From the cell containing the given text, extract its center point as [X, Y] coordinate. 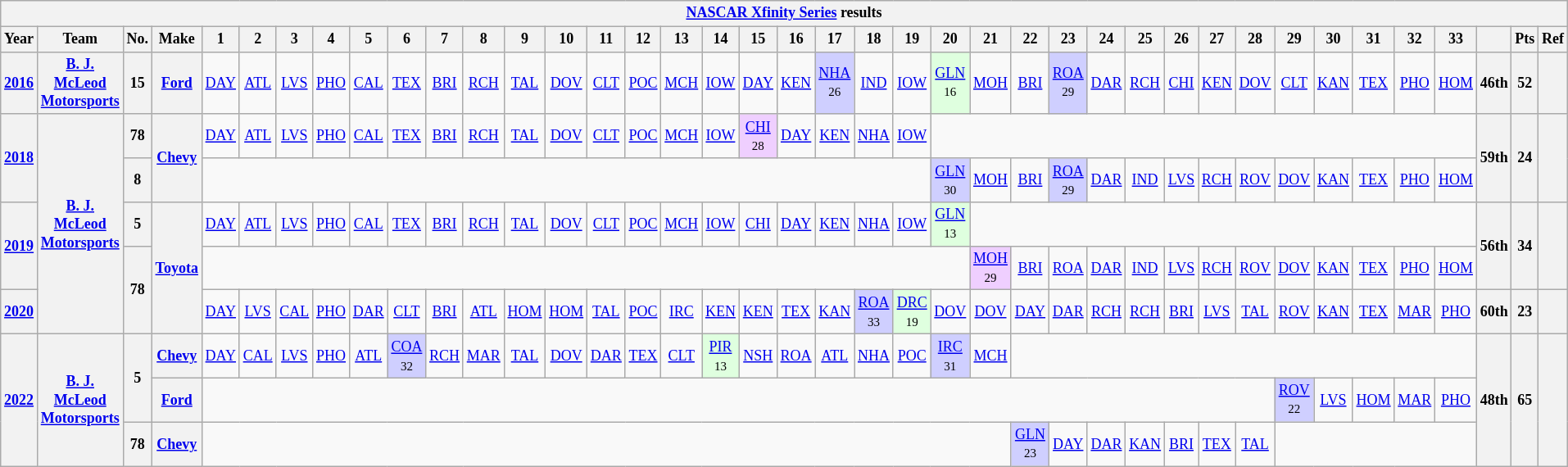
1 [220, 39]
2016 [20, 83]
32 [1415, 39]
IRC [682, 312]
20 [950, 39]
18 [874, 39]
33 [1457, 39]
GLN23 [1030, 444]
2020 [20, 312]
ROA33 [874, 312]
Team [80, 39]
25 [1145, 39]
2018 [20, 157]
21 [991, 39]
Pts [1525, 39]
PIR13 [721, 356]
Year [20, 39]
16 [796, 39]
12 [643, 39]
11 [606, 39]
27 [1217, 39]
MOH29 [991, 268]
NSH [758, 356]
30 [1334, 39]
DRC19 [912, 312]
Make [177, 39]
COA32 [406, 356]
GLN13 [950, 224]
65 [1525, 400]
56th [1494, 246]
28 [1255, 39]
CHI28 [758, 136]
ROV22 [1294, 400]
31 [1373, 39]
Ref [1553, 39]
46th [1494, 83]
34 [1525, 246]
4 [331, 39]
19 [912, 39]
9 [524, 39]
2 [257, 39]
2022 [20, 400]
26 [1181, 39]
No. [138, 39]
60th [1494, 312]
NASCAR Xfinity Series results [785, 13]
IRC31 [950, 356]
29 [1294, 39]
14 [721, 39]
52 [1525, 83]
22 [1030, 39]
59th [1494, 157]
GLN30 [950, 180]
3 [295, 39]
2019 [20, 246]
13 [682, 39]
NHA26 [835, 83]
GLN16 [950, 83]
10 [567, 39]
17 [835, 39]
7 [445, 39]
48th [1494, 400]
6 [406, 39]
Toyota [177, 269]
